For the text-containing cell, return its midpoint in (x, y) coordinate format. 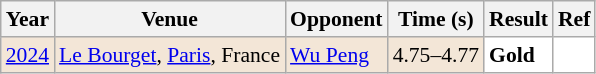
Result (518, 19)
4.75–4.77 (436, 55)
2024 (28, 55)
Ref (574, 19)
Le Bourget, Paris, France (170, 55)
Wu Peng (336, 55)
Time (s) (436, 19)
Venue (170, 19)
Gold (518, 55)
Year (28, 19)
Opponent (336, 19)
